Search for the cell housing the specified text and yield its (X, Y) center coordinate. 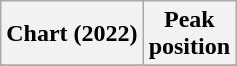
Peakposition (189, 34)
Chart (2022) (72, 34)
